For the text-containing cell, return its midpoint in [x, y] coordinate format. 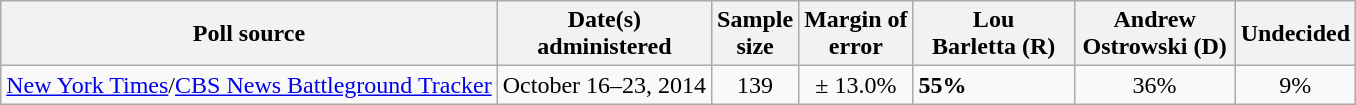
New York Times/CBS News Battleground Tracker [249, 85]
October 16–23, 2014 [604, 85]
9% [1295, 85]
36% [1154, 85]
139 [756, 85]
Margin oferror [856, 34]
AndrewOstrowski (D) [1154, 34]
55% [994, 85]
Poll source [249, 34]
Date(s)administered [604, 34]
LouBarletta (R) [994, 34]
Samplesize [756, 34]
Undecided [1295, 34]
± 13.0% [856, 85]
